Search for the cell housing the specified text and yield its [x, y] center coordinate. 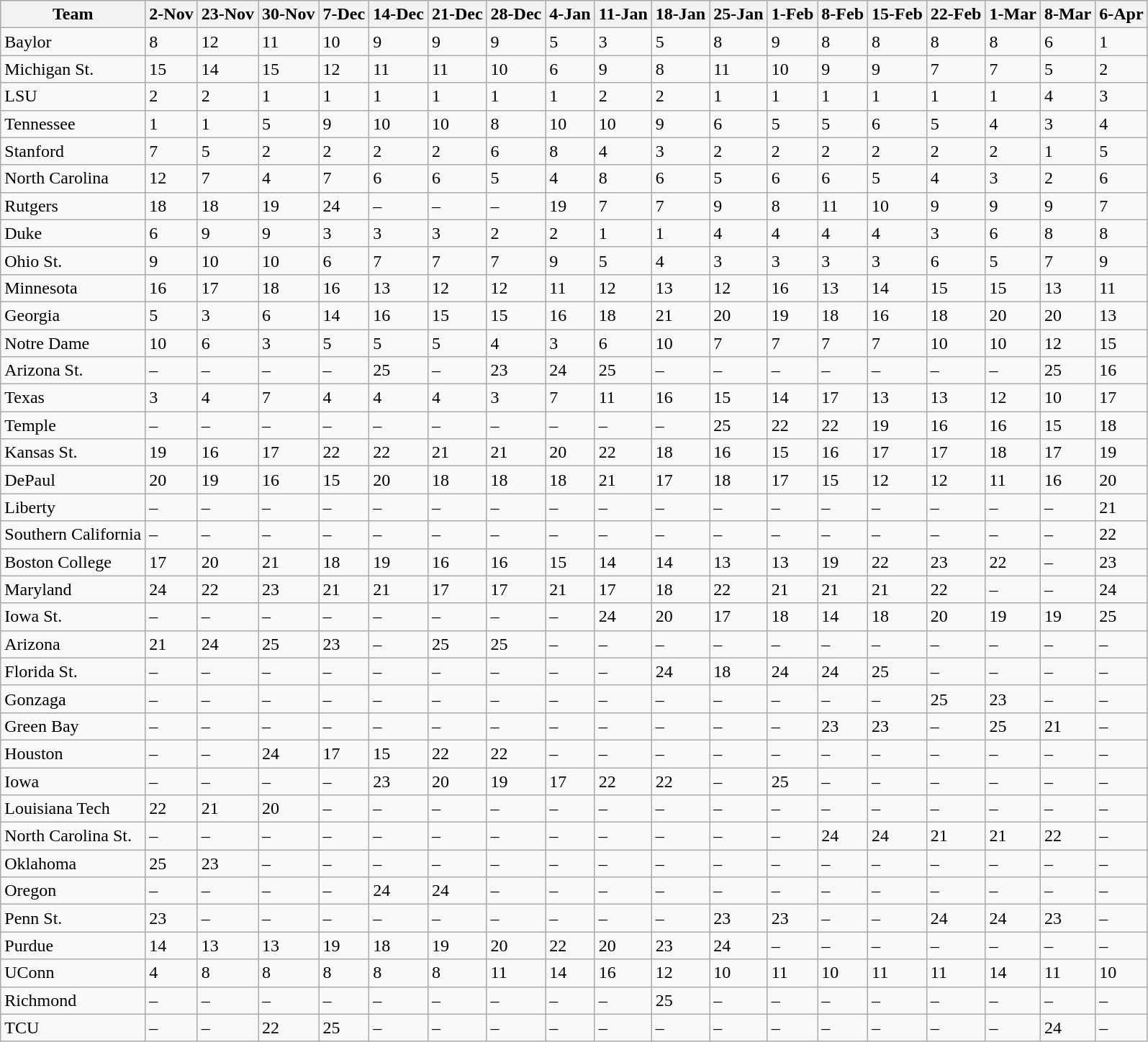
Houston [73, 753]
15-Feb [898, 14]
Temple [73, 425]
Minnesota [73, 288]
Ohio St. [73, 260]
Richmond [73, 1000]
8-Mar [1067, 14]
Arizona [73, 644]
1-Feb [792, 14]
28-Dec [516, 14]
14-Dec [399, 14]
DePaul [73, 480]
Stanford [73, 151]
Georgia [73, 315]
Iowa [73, 781]
TCU [73, 1028]
22-Feb [956, 14]
23-Nov [227, 14]
Team [73, 14]
Liberty [73, 507]
Michigan St. [73, 69]
Maryland [73, 589]
Florida St. [73, 671]
Iowa St. [73, 617]
Texas [73, 398]
Notre Dame [73, 343]
Penn St. [73, 918]
North Carolina [73, 178]
25-Jan [738, 14]
6-Apr [1121, 14]
1-Mar [1013, 14]
8-Feb [843, 14]
Rutgers [73, 206]
Oregon [73, 891]
Tennessee [73, 124]
Gonzaga [73, 699]
18-Jan [680, 14]
UConn [73, 973]
2-Nov [171, 14]
Louisiana Tech [73, 809]
11-Jan [623, 14]
North Carolina St. [73, 836]
Duke [73, 233]
21-Dec [457, 14]
Oklahoma [73, 864]
Purdue [73, 946]
Southern California [73, 535]
Boston College [73, 562]
LSU [73, 96]
4-Jan [570, 14]
Green Bay [73, 726]
7-Dec [344, 14]
Baylor [73, 42]
Kansas St. [73, 453]
Arizona St. [73, 371]
30-Nov [289, 14]
